Locate the cell with the specified text and output its (X, Y) center coordinate. 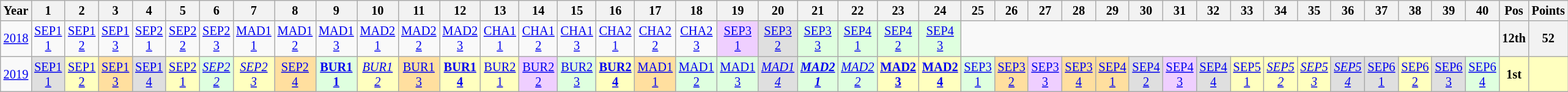
8 (295, 10)
39 (1448, 10)
24 (941, 10)
33 (1248, 10)
30 (1146, 10)
2 (82, 10)
9 (336, 10)
4 (149, 10)
20 (778, 10)
19 (738, 10)
16 (615, 10)
27 (1045, 10)
1 (48, 10)
13 (500, 10)
31 (1179, 10)
CHA23 (696, 39)
36 (1348, 10)
40 (1482, 10)
10 (378, 10)
37 (1381, 10)
Points (1548, 10)
25 (977, 10)
32 (1213, 10)
28 (1079, 10)
29 (1112, 10)
2018 (16, 39)
CHA12 (538, 39)
SEP63 (1448, 74)
6 (216, 10)
SEP64 (1482, 74)
SEP34 (1079, 74)
1st (1514, 74)
17 (656, 10)
BUR13 (418, 74)
SEP61 (1381, 74)
12 (460, 10)
BUR22 (538, 74)
SEP51 (1248, 74)
SEP24 (295, 74)
SEP53 (1314, 74)
SEP52 (1281, 74)
CHA11 (500, 39)
MAD14 (778, 74)
3 (115, 10)
MAD24 (941, 74)
SEP54 (1348, 74)
Year (16, 10)
BUR23 (577, 74)
SEP44 (1213, 74)
26 (1011, 10)
SEP62 (1415, 74)
11 (418, 10)
BUR14 (460, 74)
SEP14 (149, 74)
5 (182, 10)
14 (538, 10)
21 (818, 10)
Pos (1514, 10)
2019 (16, 74)
BUR12 (378, 74)
18 (696, 10)
BUR11 (336, 74)
35 (1314, 10)
7 (253, 10)
BUR24 (615, 74)
22 (857, 10)
CHA21 (615, 39)
CHA13 (577, 39)
38 (1415, 10)
BUR21 (500, 74)
23 (898, 10)
52 (1548, 39)
12th (1514, 39)
CHA22 (656, 39)
34 (1281, 10)
15 (577, 10)
